Extract the [X, Y] coordinate from the center of the cell holding the provided text.  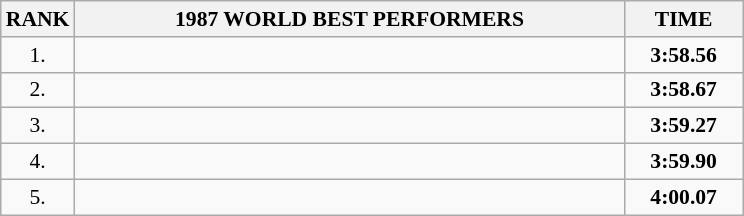
3:58.67 [684, 90]
3:59.27 [684, 126]
TIME [684, 19]
RANK [38, 19]
5. [38, 197]
3:58.56 [684, 55]
4. [38, 162]
1. [38, 55]
3. [38, 126]
1987 WORLD BEST PERFORMERS [349, 19]
4:00.07 [684, 197]
2. [38, 90]
3:59.90 [684, 162]
